Determine the (X, Y) coordinate at the center of the cell enclosing the given text.  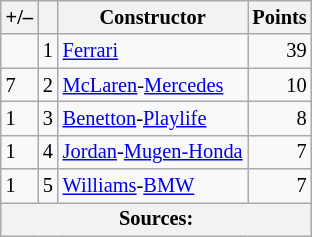
8 (280, 118)
4 (48, 152)
Constructor (153, 17)
2 (48, 85)
Jordan-Mugen-Honda (153, 152)
Williams-BMW (153, 186)
39 (280, 51)
10 (280, 85)
+/– (20, 17)
3 (48, 118)
Points (280, 17)
Sources: (156, 219)
McLaren-Mercedes (153, 85)
Benetton-Playlife (153, 118)
5 (48, 186)
Ferrari (153, 51)
